Pinpoint the cell where the given text exists, returning its (X, Y) midpoint coordinate. 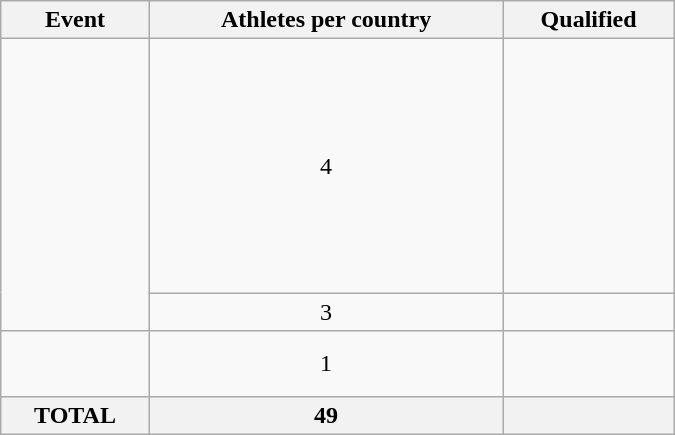
Athletes per country (326, 20)
Event (75, 20)
Qualified (588, 20)
1 (326, 364)
49 (326, 415)
4 (326, 166)
3 (326, 312)
TOTAL (75, 415)
